Extract the (x, y) coordinate from the center of the cell holding the provided text.  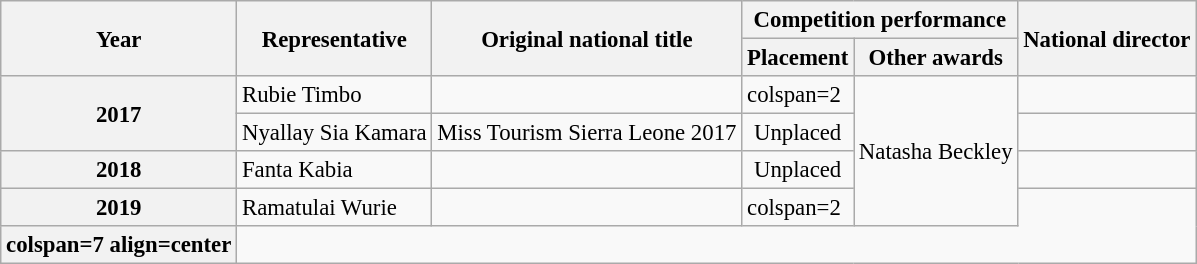
Miss Tourism Sierra Leone 2017 (587, 133)
Original national title (587, 38)
Nyallay Sia Kamara (334, 133)
Fanta Kabia (334, 170)
Rubie Timbo (334, 95)
2019 (119, 208)
Natasha Beckley (936, 151)
Competition performance (880, 20)
National director (1107, 38)
Year (119, 38)
Ramatulai Wurie (334, 208)
colspan=7 align=center (119, 245)
Placement (798, 58)
2017 (119, 114)
Representative (334, 38)
2018 (119, 170)
Other awards (936, 58)
